For the text-containing cell, return its midpoint in (X, Y) coordinate format. 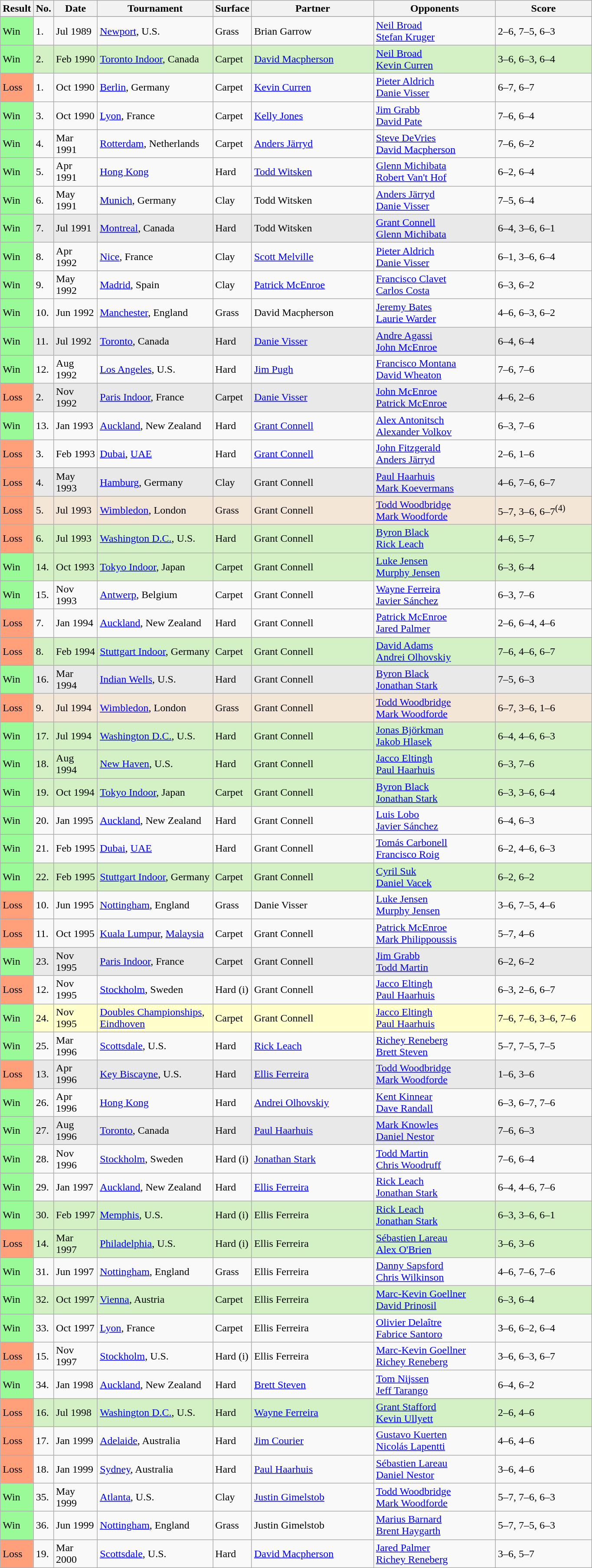
6–4, 6–2 (544, 1384)
Feb 1993 (75, 454)
No. (43, 9)
6–4, 3–6, 6–1 (544, 228)
32. (43, 1300)
Francisco Montana David Wheaton (435, 369)
31. (43, 1272)
Manchester, England (155, 313)
Partner (312, 9)
Feb 1997 (75, 1215)
33. (43, 1328)
Jim Courier (312, 1441)
Tom Nijssen Jeff Tarango (435, 1384)
Berlin, Germany (155, 88)
7–6, 7–6 (544, 369)
Surface (232, 9)
2–6, 6–4, 4–6 (544, 623)
Jul 1992 (75, 341)
Kelly Jones (312, 115)
Munich, Germany (155, 200)
Rick Leach (312, 1046)
6–3, 6–2 (544, 284)
1–6, 3–6 (544, 1074)
Marc-Kevin Goellner David Prinosil (435, 1300)
Jared Palmer Richey Reneberg (435, 1553)
Feb 1990 (75, 59)
2–6, 1–6 (544, 454)
Neil Broad Kevin Curren (435, 59)
6–1, 3–6, 6–4 (544, 257)
3–6, 3–6 (544, 1243)
Anders Järryd Danie Visser (435, 200)
4–6, 7–6, 6–7 (544, 482)
Aug 1996 (75, 1130)
3–6, 6–3, 6–7 (544, 1357)
Rotterdam, Netherlands (155, 144)
Indian Wells, U.S. (155, 680)
Jan 1994 (75, 623)
Mar 1991 (75, 144)
Jeremy Bates Laurie Warder (435, 313)
Sébastien Lareau Alex O'Brien (435, 1243)
7–5, 6–4 (544, 200)
7–6, 4–6, 6–7 (544, 651)
Wayne Ferreira Javier Sánchez (435, 595)
Vienna, Austria (155, 1300)
7–5, 6–3 (544, 680)
35. (43, 1497)
5–7, 7–5, 7–5 (544, 1046)
New Haven, U.S. (155, 764)
7–6, 6–3 (544, 1130)
Luis Lobo Javier Sánchez (435, 821)
Los Angeles, U.S. (155, 369)
Nov 1993 (75, 595)
Adelaide, Australia (155, 1441)
Opponents (435, 9)
34. (43, 1384)
Jan 1993 (75, 426)
Jun 1999 (75, 1526)
Jun 1992 (75, 313)
Nov 1992 (75, 398)
Tomás Carbonell Francisco Roig (435, 849)
2–6, 7–5, 6–3 (544, 31)
May 1991 (75, 200)
John McEnroe Patrick McEnroe (435, 398)
Aug 1994 (75, 764)
30. (43, 1215)
Kent Kinnear Dave Randall (435, 1103)
Hamburg, Germany (155, 482)
6–3, 6–7, 7–6 (544, 1103)
Feb 1994 (75, 651)
4–6, 5–7 (544, 538)
6–3, 2–6, 6–7 (544, 990)
Jim Pugh (312, 369)
Sébastien Lareau Daniel Nestor (435, 1469)
Memphis, U.S. (155, 1215)
Scott Melville (312, 257)
6–4, 6–3 (544, 821)
Anders Järryd (312, 144)
Andrei Olhovskiy (312, 1103)
Oct 1993 (75, 567)
Jonas Björkman Jakob Hlasek (435, 736)
7–6, 7–6, 3–6, 7–6 (544, 1018)
21. (43, 849)
4–6, 6–3, 6–2 (544, 313)
26. (43, 1103)
Todd Martin Chris Woodruff (435, 1159)
6–7, 6–7 (544, 88)
Jun 1995 (75, 905)
Marius Barnard Brent Haygarth (435, 1526)
Patrick McEnroe Jared Palmer (435, 623)
Cyril Suk Daniel Vacek (435, 877)
Grant Connell Glenn Michibata (435, 228)
Apr 1991 (75, 172)
Madrid, Spain (155, 284)
Mark Knowles Daniel Nestor (435, 1130)
4–6, 7–6, 7–6 (544, 1272)
3–6, 7–5, 4–6 (544, 905)
Toronto Indoor, Canada (155, 59)
Jan 1997 (75, 1187)
25. (43, 1046)
Richey Reneberg Brett Steven (435, 1046)
5–7, 4–6 (544, 934)
Brian Garrow (312, 31)
Apr 1992 (75, 257)
May 1993 (75, 482)
Andre Agassi John McEnroe (435, 341)
Wayne Ferreira (312, 1413)
Montreal, Canada (155, 228)
Oct 1994 (75, 792)
22. (43, 877)
Glenn Michibata Robert Van't Hof (435, 172)
Jul 1991 (75, 228)
Nice, France (155, 257)
Alex Antonitsch Alexander Volkov (435, 426)
May 1999 (75, 1497)
6–4, 4–6, 6–3 (544, 736)
Atlanta, U.S. (155, 1497)
Jonathan Stark (312, 1159)
May 1992 (75, 284)
Nov 1996 (75, 1159)
3–6, 6–2, 6–4 (544, 1328)
Brett Steven (312, 1384)
Jul 1989 (75, 31)
Jun 1997 (75, 1272)
Newport, U.S. (155, 31)
Tournament (155, 9)
7–6, 6–2 (544, 144)
Jim Grabb Todd Martin (435, 961)
David Adams Andrei Olhovskiy (435, 651)
6–4, 4–6, 7–6 (544, 1187)
29. (43, 1187)
Marc-Kevin Goellner Richey Reneberg (435, 1357)
Sydney, Australia (155, 1469)
20. (43, 821)
Aug 1992 (75, 369)
5–7, 7–5, 6–3 (544, 1526)
Mar 2000 (75, 1553)
Jim Grabb David Pate (435, 115)
36. (43, 1526)
Doubles Championships, Eindhoven (155, 1018)
6–7, 3–6, 1–6 (544, 707)
Key Biscayne, U.S. (155, 1074)
Mar 1997 (75, 1243)
Francisco Clavet Carlos Costa (435, 284)
28. (43, 1159)
Neil Broad Stefan Kruger (435, 31)
Nov 1997 (75, 1357)
6–4, 6–4 (544, 341)
4–6, 2–6 (544, 398)
Mar 1996 (75, 1046)
Result (17, 9)
3–6, 6–3, 6–4 (544, 59)
Mar 1994 (75, 680)
Byron Black Rick Leach (435, 538)
5–7, 7–6, 6–3 (544, 1497)
4–6, 4–6 (544, 1441)
Jul 1998 (75, 1413)
Jan 1998 (75, 1384)
Kevin Curren (312, 88)
John Fitzgerald Anders Järryd (435, 454)
Kuala Lumpur, Malaysia (155, 934)
Stockholm, U.S. (155, 1357)
Olivier Delaître Fabrice Santoro (435, 1328)
Gustavo Kuerten Nicolás Lapentti (435, 1441)
Jan 1995 (75, 821)
Steve DeVries David Macpherson (435, 144)
24. (43, 1018)
27. (43, 1130)
Grant Stafford Kevin Ullyett (435, 1413)
Patrick McEnroe (312, 284)
Patrick McEnroe Mark Philippoussis (435, 934)
6–3, 3–6, 6–1 (544, 1215)
6–2, 6–4 (544, 172)
3–6, 5–7 (544, 1553)
Danny Sapsford Chris Wilkinson (435, 1272)
Paul Haarhuis Mark Koevermans (435, 482)
5–7, 3–6, 6–7(4) (544, 511)
2–6, 4–6 (544, 1413)
Antwerp, Belgium (155, 595)
23. (43, 961)
6–2, 4–6, 6–3 (544, 849)
Date (75, 9)
Oct 1995 (75, 934)
6–3, 3–6, 6–4 (544, 792)
Score (544, 9)
3–6, 4–6 (544, 1469)
Philadelphia, U.S. (155, 1243)
